Return (X, Y) of the center of cell containing provided text 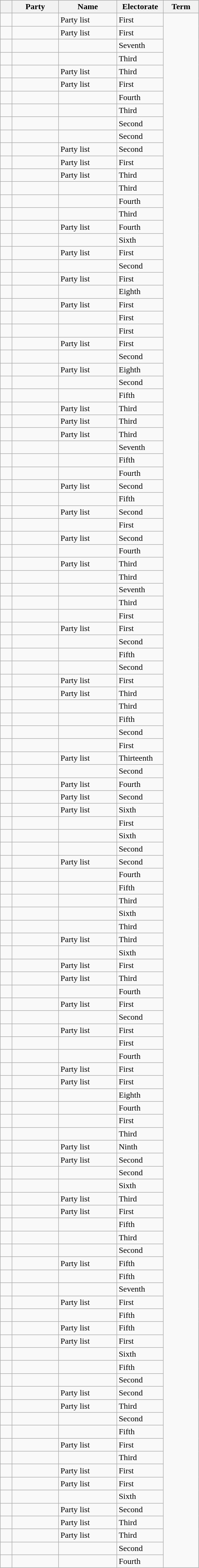
Term (181, 7)
Party (35, 7)
Thirteenth (140, 758)
Ninth (140, 1147)
Electorate (140, 7)
Name (88, 7)
